Find where the given text appears and provide that cell's center as [x, y] coordinate. 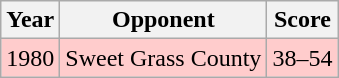
1980 [30, 58]
Year [30, 20]
Sweet Grass County [164, 58]
38–54 [302, 58]
Score [302, 20]
Opponent [164, 20]
